Return [X, Y] of the center of cell containing provided text 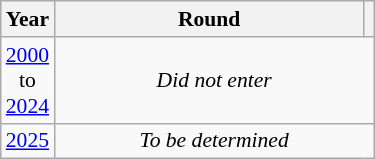
To be determined [214, 141]
Did not enter [214, 80]
2025 [28, 141]
Round [209, 19]
2000to2024 [28, 80]
Year [28, 19]
